Capture the cell that displays the provided text and extract its [x, y] central coordinate. 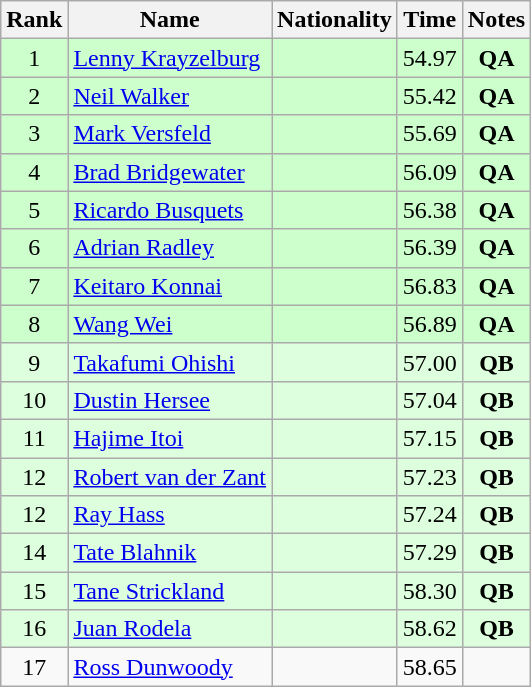
Brad Bridgewater [170, 172]
55.69 [430, 134]
Name [170, 20]
7 [34, 286]
56.83 [430, 286]
14 [34, 553]
Ricardo Busquets [170, 210]
57.29 [430, 553]
Notes [496, 20]
Rank [34, 20]
Tane Strickland [170, 591]
55.42 [430, 96]
6 [34, 248]
58.62 [430, 629]
15 [34, 591]
2 [34, 96]
16 [34, 629]
1 [34, 58]
Robert van der Zant [170, 477]
Keitaro Konnai [170, 286]
3 [34, 134]
Hajime Itoi [170, 438]
58.30 [430, 591]
Lenny Krayzelburg [170, 58]
5 [34, 210]
57.04 [430, 400]
Takafumi Ohishi [170, 362]
57.24 [430, 515]
Juan Rodela [170, 629]
56.38 [430, 210]
8 [34, 324]
Adrian Radley [170, 248]
56.39 [430, 248]
Ross Dunwoody [170, 667]
9 [34, 362]
Mark Versfeld [170, 134]
Dustin Hersee [170, 400]
54.97 [430, 58]
56.09 [430, 172]
58.65 [430, 667]
57.00 [430, 362]
Tate Blahnik [170, 553]
17 [34, 667]
10 [34, 400]
Neil Walker [170, 96]
56.89 [430, 324]
Wang Wei [170, 324]
Nationality [335, 20]
Ray Hass [170, 515]
57.23 [430, 477]
57.15 [430, 438]
11 [34, 438]
4 [34, 172]
Time [430, 20]
